Find where the given text appears and provide that cell's center as (x, y) coordinate. 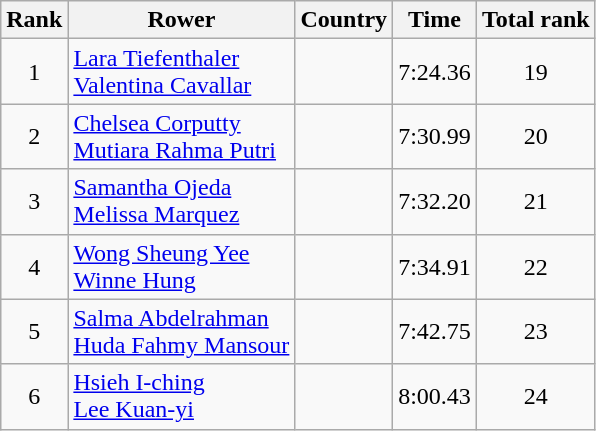
Rower (182, 20)
Lara TiefenthalerValentina Cavallar (182, 72)
7:24.36 (435, 72)
19 (536, 72)
2 (34, 136)
21 (536, 202)
Salma AbdelrahmanHuda Fahmy Mansour (182, 332)
1 (34, 72)
6 (34, 396)
Rank (34, 20)
Total rank (536, 20)
20 (536, 136)
24 (536, 396)
7:34.91 (435, 266)
Samantha OjedaMelissa Marquez (182, 202)
8:00.43 (435, 396)
23 (536, 332)
Wong Sheung YeeWinne Hung (182, 266)
4 (34, 266)
7:32.20 (435, 202)
7:30.99 (435, 136)
5 (34, 332)
Chelsea CorputtyMutiara Rahma Putri (182, 136)
Time (435, 20)
22 (536, 266)
3 (34, 202)
Hsieh I-chingLee Kuan-yi (182, 396)
Country (344, 20)
7:42.75 (435, 332)
